Find where the given text appears and provide that cell's center as [X, Y] coordinate. 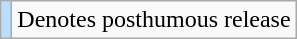
Denotes posthumous release [154, 20]
